For the text-containing cell, return its midpoint in (x, y) coordinate format. 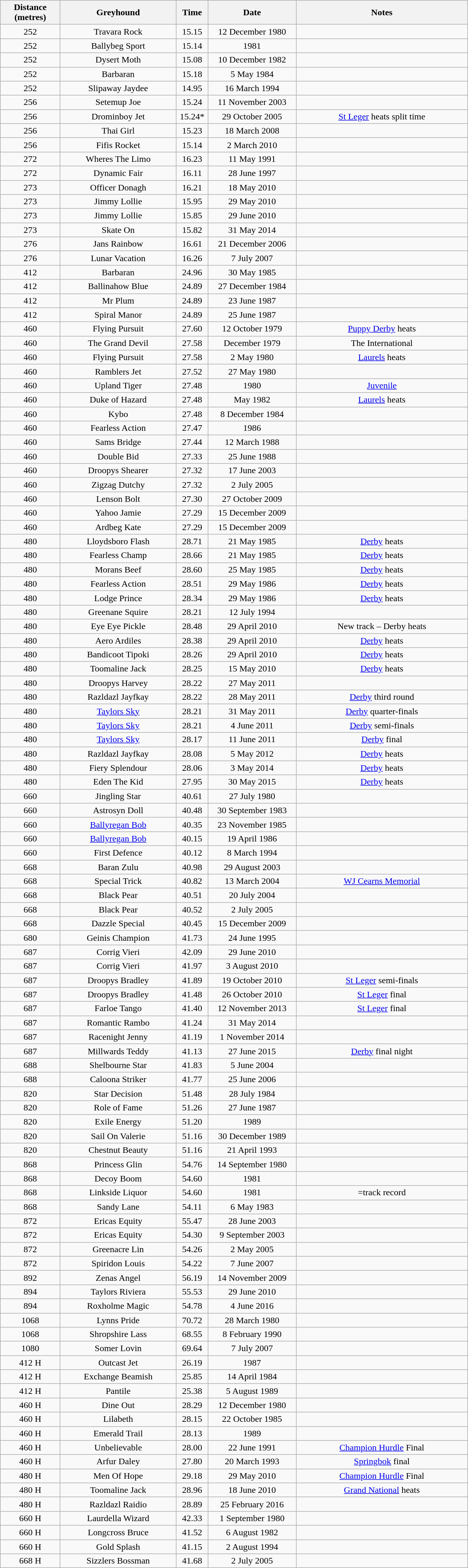
Derby third round (382, 697)
25 February 2016 (252, 1504)
25 June 1987 (252, 315)
28.26 (192, 655)
14 November 2009 (252, 1277)
Romantic Rambo (118, 1023)
3 August 2010 (252, 966)
16.61 (192, 244)
Linkside Liquor (118, 1193)
26 October 2010 (252, 994)
16.23 (192, 159)
1 November 2014 (252, 1037)
28 July 1984 (252, 1093)
Lenson Bolt (118, 499)
5 May 1984 (252, 74)
Ballybeg Sport (118, 46)
30 May 1985 (252, 272)
May 1982 (252, 400)
5 August 1989 (252, 1391)
14.95 (192, 88)
Spiridon Louis (118, 1263)
15.08 (192, 60)
Bandicoot Tipoki (118, 655)
30 December 1989 (252, 1136)
27 October 2009 (252, 499)
Exile Energy (118, 1122)
27.33 (192, 456)
Geinis Champion (118, 938)
1 September 1980 (252, 1518)
Shelbourne Star (118, 1065)
Somer Lovin (118, 1349)
15.23 (192, 131)
18 May 2010 (252, 187)
1986 (252, 428)
5 May 2012 (252, 754)
St Leger heats split time (382, 116)
Lilabeth (118, 1419)
25 June 2006 (252, 1079)
Distance (metres) (31, 13)
27 June 1987 (252, 1108)
Eden The Kid (118, 782)
Morans Beef (118, 570)
Shropshire Lass (118, 1334)
Lunar Vacation (118, 258)
41.48 (192, 994)
27.95 (192, 782)
30 September 1983 (252, 810)
2 May 2005 (252, 1249)
Duke of Hazard (118, 400)
28 March 1980 (252, 1320)
Wheres The Limo (118, 159)
27.52 (192, 371)
2 March 2010 (252, 145)
27.44 (192, 442)
55.53 (192, 1292)
28.66 (192, 555)
29 August 2003 (252, 867)
28.71 (192, 541)
40.98 (192, 867)
28.15 (192, 1419)
41.73 (192, 938)
=track record (382, 1193)
Zigzag Dutchy (118, 485)
41.15 (192, 1546)
668 H (31, 1561)
Exchange Beamish (118, 1377)
27.80 (192, 1462)
First Defence (118, 853)
40.52 (192, 910)
Time (192, 13)
28.29 (192, 1405)
892 (31, 1277)
Thai Girl (118, 131)
1080 (31, 1349)
Astrosyn Doll (118, 810)
Gold Splash (118, 1546)
Grand National heats (382, 1490)
Racenight Jenny (118, 1037)
28.25 (192, 669)
25.38 (192, 1391)
6 August 1982 (252, 1532)
Upland Tiger (118, 385)
41.24 (192, 1023)
Zenas Angel (118, 1277)
28 June 1997 (252, 173)
Notes (382, 13)
Fiery Splendour (118, 768)
28.38 (192, 640)
18 June 2010 (252, 1490)
Kybo (118, 414)
15.82 (192, 230)
Setemup Joe (118, 102)
21 April 1993 (252, 1150)
Role of Fame (118, 1108)
15.95 (192, 202)
Fifis Rocket (118, 145)
Outcast Jet (118, 1363)
Derby final (382, 740)
Derby semi-finals (382, 725)
Greyhound (118, 13)
68.55 (192, 1334)
Ballinahow Blue (118, 286)
December 1979 (252, 343)
20 March 1993 (252, 1462)
Caloona Striker (118, 1079)
42.33 (192, 1518)
17 June 2003 (252, 471)
Arfur Daley (118, 1462)
Double Bid (118, 456)
Derby quarter-finals (382, 711)
12 July 1994 (252, 612)
Lynns Pride (118, 1320)
Mr Plum (118, 301)
Sail On Valerie (118, 1136)
680 (31, 938)
18 March 2008 (252, 131)
Sams Bridge (118, 442)
New track – Derby heats (382, 626)
40.15 (192, 838)
28.96 (192, 1490)
The International (382, 343)
Longcross Bruce (118, 1532)
22 June 1991 (252, 1447)
Roxholme Magic (118, 1306)
28 June 2003 (252, 1221)
The Grand Devil (118, 343)
16.21 (192, 187)
54.76 (192, 1164)
Juvenile (382, 385)
27.60 (192, 329)
Unbelievable (118, 1447)
8 March 1994 (252, 853)
Dynamic Fair (118, 173)
28.51 (192, 584)
70.72 (192, 1320)
Dine Out (118, 1405)
Greenacre Lin (118, 1249)
Jingling Star (118, 796)
41.77 (192, 1079)
27.30 (192, 499)
12 October 1979 (252, 329)
Yahoo Jamie (118, 513)
27.47 (192, 428)
10 December 1982 (252, 60)
Ramblers Jet (118, 371)
51.20 (192, 1122)
14 September 1980 (252, 1164)
56.19 (192, 1277)
Greenane Squire (118, 612)
Farloe Tango (118, 1009)
Star Decision (118, 1093)
15.24 (192, 102)
Skate On (118, 230)
13 March 2004 (252, 881)
Pantile (118, 1391)
15.85 (192, 216)
Millwards Teddy (118, 1051)
Sandy Lane (118, 1207)
16.26 (192, 258)
15.15 (192, 32)
28.48 (192, 626)
Travara Rock (118, 32)
28.89 (192, 1504)
54.11 (192, 1207)
Dysert Moth (118, 60)
40.48 (192, 810)
15 May 2010 (252, 669)
16.11 (192, 173)
Drominboy Jet (118, 116)
Chestnut Beauty (118, 1150)
41.40 (192, 1009)
Springbok final (382, 1462)
Droopys Harvey (118, 683)
Decoy Boom (118, 1179)
Baran Zulu (118, 867)
Slipaway Jaydee (118, 88)
42.09 (192, 952)
27 May 1980 (252, 371)
28.60 (192, 570)
54.78 (192, 1306)
40.35 (192, 824)
12 November 2013 (252, 1009)
25 June 1988 (252, 456)
15.24* (192, 116)
27 May 2011 (252, 683)
St Leger semi-finals (382, 980)
3 May 2014 (252, 768)
55.47 (192, 1221)
27 December 1984 (252, 286)
Princess Glin (118, 1164)
Jans Rainbow (118, 244)
1980 (252, 385)
2 August 1994 (252, 1546)
27 June 2015 (252, 1051)
Lloydsboro Flash (118, 541)
Officer Donagh (118, 187)
1987 (252, 1363)
11 May 1991 (252, 159)
26.19 (192, 1363)
12 March 1988 (252, 442)
40.45 (192, 924)
11 November 2003 (252, 102)
19 October 2010 (252, 980)
41.68 (192, 1561)
28 May 2011 (252, 697)
23 November 1985 (252, 824)
41.19 (192, 1037)
40.51 (192, 895)
51.48 (192, 1093)
Ardbeg Kate (118, 527)
5 June 2004 (252, 1065)
Aero Ardiles (118, 640)
Eye Eye Pickle (118, 626)
15.18 (192, 74)
28.00 (192, 1447)
29 October 2005 (252, 116)
30 May 2015 (252, 782)
19 April 1986 (252, 838)
Special Trick (118, 881)
54.30 (192, 1235)
31 May 2011 (252, 711)
28.17 (192, 740)
28.34 (192, 598)
7 June 2007 (252, 1263)
Men Of Hope (118, 1476)
21 December 2006 (252, 244)
6 May 1983 (252, 1207)
Emerald Trail (118, 1433)
Spiral Manor (118, 315)
40.82 (192, 881)
22 October 1985 (252, 1419)
29.18 (192, 1476)
Puppy Derby heats (382, 329)
Taylors Riviera (118, 1292)
24 June 1995 (252, 938)
14 April 1984 (252, 1377)
4 June 2016 (252, 1306)
28.08 (192, 754)
24.96 (192, 272)
Sizzlers Bossman (118, 1561)
16 March 1994 (252, 88)
41.89 (192, 980)
2 May 1980 (252, 357)
Derby final night (382, 1051)
41.83 (192, 1065)
9 September 2003 (252, 1235)
25 May 1985 (252, 570)
Droopys Shearer (118, 471)
41.52 (192, 1532)
27 July 1980 (252, 796)
41.97 (192, 966)
Date (252, 13)
28.13 (192, 1433)
40.61 (192, 796)
69.64 (192, 1349)
WJ Cearns Memorial (382, 881)
51.26 (192, 1108)
54.22 (192, 1263)
8 December 1984 (252, 414)
Lodge Prince (118, 598)
4 June 2011 (252, 725)
Fearless Champ (118, 555)
40.12 (192, 853)
23 June 1987 (252, 301)
11 June 2011 (252, 740)
28.06 (192, 768)
Razldazl Raidio (118, 1504)
Laurdella Wizard (118, 1518)
20 July 2004 (252, 895)
54.26 (192, 1249)
41.13 (192, 1051)
25.85 (192, 1377)
8 February 1990 (252, 1334)
Dazzle Special (118, 924)
